For the text-containing cell, return its midpoint in [x, y] coordinate format. 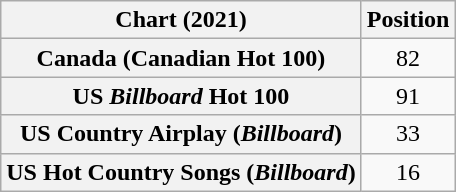
33 [408, 134]
US Billboard Hot 100 [181, 96]
US Country Airplay (Billboard) [181, 134]
16 [408, 172]
Chart (2021) [181, 20]
Position [408, 20]
91 [408, 96]
US Hot Country Songs (Billboard) [181, 172]
82 [408, 58]
Canada (Canadian Hot 100) [181, 58]
